Detect which cell encompasses the target text, then output its (x, y) center coordinate. 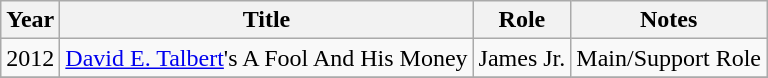
James Jr. (522, 58)
Year (30, 20)
Title (266, 20)
David E. Talbert's A Fool And His Money (266, 58)
Main/Support Role (669, 58)
2012 (30, 58)
Notes (669, 20)
Role (522, 20)
